For the text-containing cell, return its midpoint in (x, y) coordinate format. 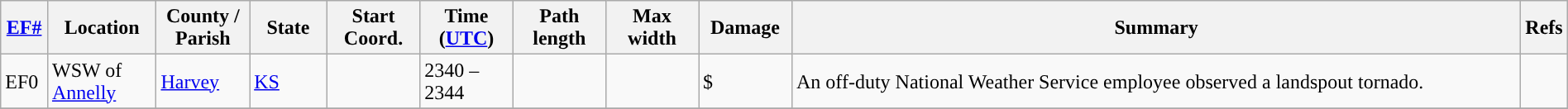
Start Coord. (374, 28)
$ (744, 81)
Max width (652, 28)
WSW of Annelly (102, 81)
State (289, 28)
Time (UTC) (466, 28)
KS (289, 81)
2340 – 2344 (466, 81)
Damage (744, 28)
Refs (1545, 28)
EF0 (25, 81)
Harvey (203, 81)
An off-duty National Weather Service employee observed a landspout tornado. (1156, 81)
County / Parish (203, 28)
Path length (559, 28)
EF# (25, 28)
Summary (1156, 28)
Location (102, 28)
